Scan for the cell matching the given text and deliver its [x, y] coordinate at center. 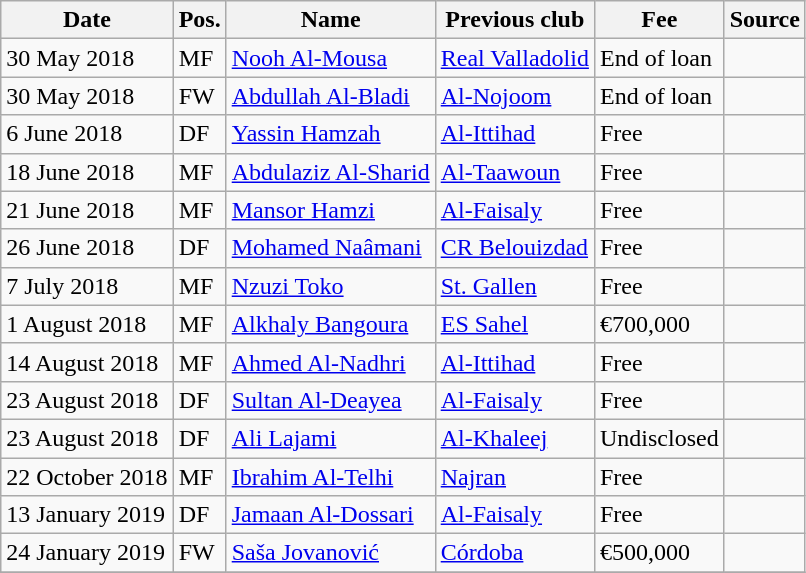
18 June 2018 [87, 172]
Sultan Al-Deayea [330, 400]
Córdoba [514, 553]
CR Belouizdad [514, 248]
Alkhaly Bangoura [330, 324]
Saša Jovanović [330, 553]
Fee [659, 20]
7 July 2018 [87, 286]
14 August 2018 [87, 362]
Date [87, 20]
22 October 2018 [87, 477]
Mansor Hamzi [330, 210]
6 June 2018 [87, 134]
€500,000 [659, 553]
Previous club [514, 20]
Mohamed Naâmani [330, 248]
26 June 2018 [87, 248]
Ahmed Al-Nadhri [330, 362]
Nzuzi Toko [330, 286]
Al-Nojoom [514, 96]
Ibrahim Al-Telhi [330, 477]
Al-Taawoun [514, 172]
Ali Lajami [330, 438]
St. Gallen [514, 286]
Abdullah Al-Bladi [330, 96]
Name [330, 20]
ES Sahel [514, 324]
Jamaan Al-Dossari [330, 515]
21 June 2018 [87, 210]
€700,000 [659, 324]
Source [764, 20]
1 August 2018 [87, 324]
Undisclosed [659, 438]
Al-Khaleej [514, 438]
Najran [514, 477]
Abdulaziz Al-Sharid [330, 172]
Yassin Hamzah [330, 134]
Pos. [200, 20]
24 January 2019 [87, 553]
Nooh Al-Mousa [330, 58]
Real Valladolid [514, 58]
13 January 2019 [87, 515]
